Output the (x, y) coordinate of the center of the cell containing the given text.  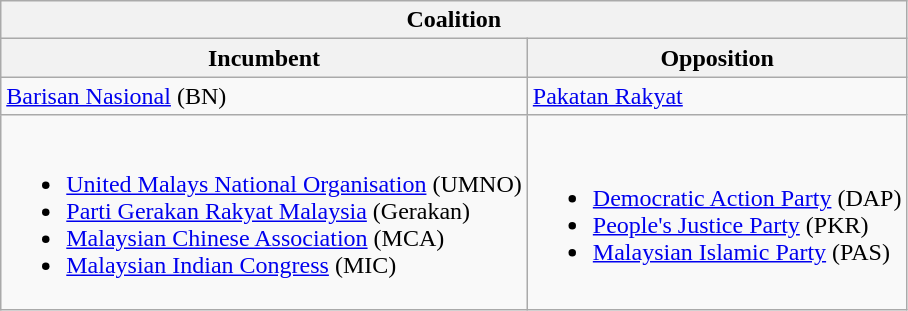
Incumbent (264, 58)
Pakatan Rakyat (717, 96)
Coalition (454, 20)
Barisan Nasional (BN) (264, 96)
Opposition (717, 58)
Democratic Action Party (DAP) People's Justice Party (PKR) Malaysian Islamic Party (PAS) (717, 212)
